Scan for the cell matching the given text and deliver its [X, Y] coordinate at center. 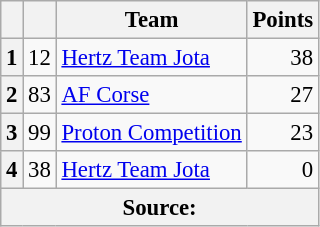
99 [40, 133]
0 [282, 170]
Points [282, 20]
12 [40, 58]
4 [12, 170]
2 [12, 95]
83 [40, 95]
23 [282, 133]
Team [152, 20]
Source: [160, 208]
AF Corse [152, 95]
1 [12, 58]
27 [282, 95]
3 [12, 133]
Proton Competition [152, 133]
